Find where the given text appears and provide that cell's center as [X, Y] coordinate. 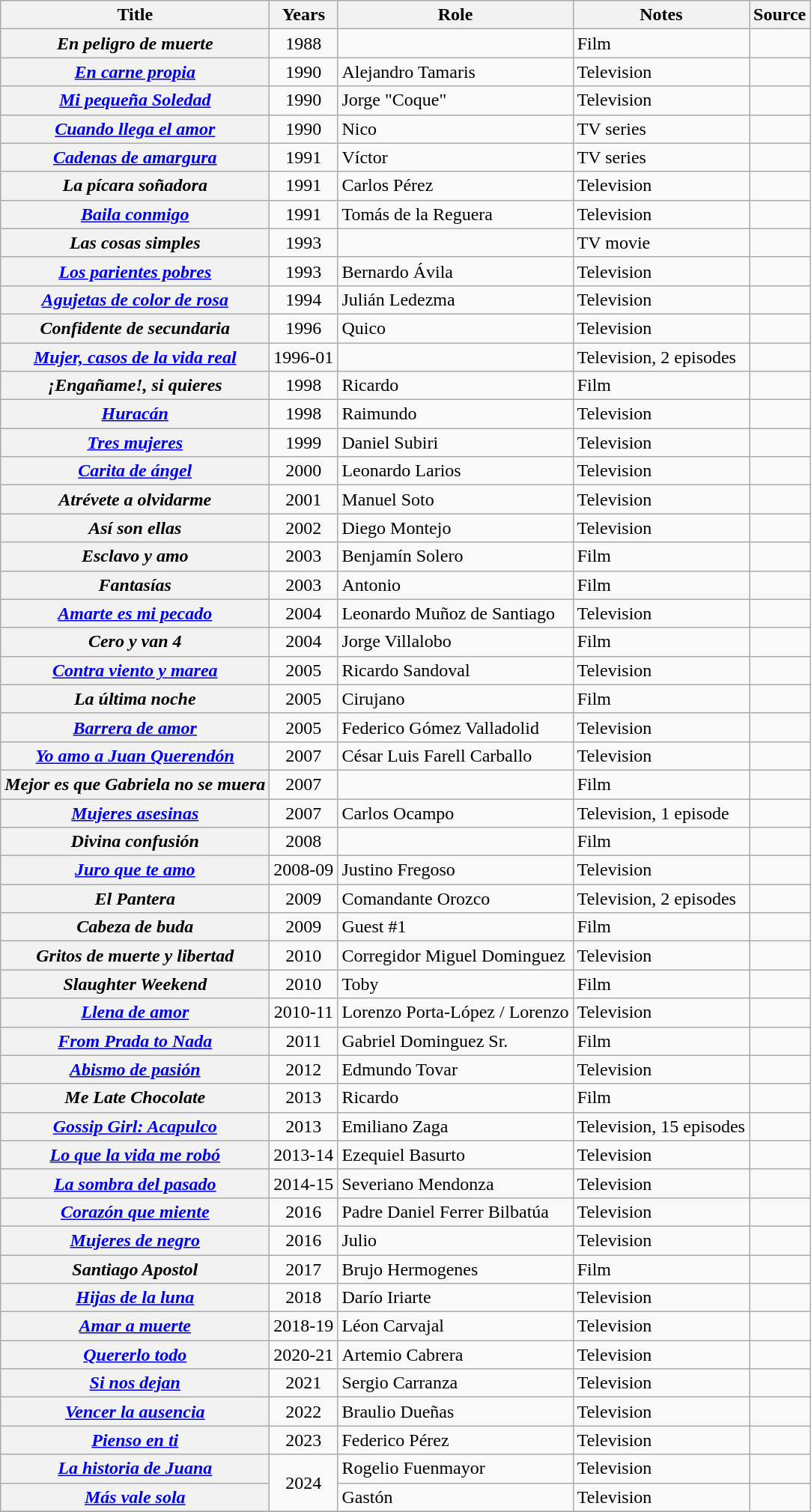
Slaughter Weekend [135, 984]
2008-09 [304, 870]
Gabriel Dominguez Sr. [455, 1041]
2018 [304, 1298]
Agujetas de color de rosa [135, 300]
Role [455, 15]
Ricardo Sandoval [455, 670]
Abismo de pasión [135, 1069]
Juro que te amo [135, 870]
Esclavo y amo [135, 556]
Alejandro Tamaris [455, 72]
Jorge Villalobo [455, 642]
Lo que la vida me robó [135, 1155]
2002 [304, 528]
Yo amo a Juan Querendón [135, 756]
1994 [304, 300]
Rogelio Fuenmayor [455, 1469]
2014-15 [304, 1183]
Cero y van 4 [135, 642]
Diego Montejo [455, 528]
Gossip Girl: Acapulco [135, 1126]
Leonardo Muñoz de Santiago [455, 613]
Carlos Ocampo [455, 813]
Amarte es mi pecado [135, 613]
La historia de Juana [135, 1469]
Carlos Pérez [455, 186]
Cabeza de buda [135, 927]
Confidente de secundaria [135, 328]
1999 [304, 443]
2020-21 [304, 1355]
En carne propia [135, 72]
2017 [304, 1269]
Manuel Soto [455, 500]
¡Engañame!, si quieres [135, 386]
Source [779, 15]
2012 [304, 1069]
Bernardo Ávila [455, 271]
Artemio Cabrera [455, 1355]
2008 [304, 842]
Santiago Apostol [135, 1269]
1996 [304, 328]
Llena de amor [135, 1012]
Title [135, 15]
Leonardo Larios [455, 471]
Huracán [135, 414]
2010-11 [304, 1012]
2018-19 [304, 1326]
Tres mujeres [135, 443]
Mi pequeña Soledad [135, 100]
Gritos de muerte y libertad [135, 956]
Amar a muerte [135, 1326]
Gastón [455, 1497]
Cadenas de amargura [135, 157]
Federico Pérez [455, 1440]
2023 [304, 1440]
2021 [304, 1383]
Comandante Orozco [455, 899]
Así son ellas [135, 528]
Corregidor Miguel Dominguez [455, 956]
Sergio Carranza [455, 1383]
Federico Gómez Valladolid [455, 727]
Léon Carvajal [455, 1326]
Víctor [455, 157]
Brujo Hermogenes [455, 1269]
Cirujano [455, 699]
La pícara soñadora [135, 186]
Me Late Chocolate [135, 1098]
1996-01 [304, 357]
Pienso en ti [135, 1440]
Barrera de amor [135, 727]
Television, 15 episodes [660, 1126]
Daniel Subiri [455, 443]
Tomás de la Reguera [455, 214]
2024 [304, 1483]
Cuando llega el amor [135, 129]
En peligro de muerte [135, 43]
Severiano Mendonza [455, 1183]
Baila conmigo [135, 214]
Carita de ángel [135, 471]
Braulio Dueñas [455, 1412]
Atrévete a olvidarme [135, 500]
Guest #1 [455, 927]
Quererlo todo [135, 1355]
Edmundo Tovar [455, 1069]
Hijas de la luna [135, 1298]
Julián Ledezma [455, 300]
Más vale sola [135, 1497]
Ezequiel Basurto [455, 1155]
Las cosas simples [135, 243]
Padre Daniel Ferrer Bilbatúa [455, 1212]
La última noche [135, 699]
Si nos dejan [135, 1383]
Emiliano Zaga [455, 1126]
Julio [455, 1240]
Los parientes pobres [135, 271]
Years [304, 15]
TV movie [660, 243]
César Luis Farell Carballo [455, 756]
Raimundo [455, 414]
Mujeres asesinas [135, 813]
2013-14 [304, 1155]
El Pantera [135, 899]
Darío Iriarte [455, 1298]
Divina confusión [135, 842]
2022 [304, 1412]
Vencer la ausencia [135, 1412]
From Prada to Nada [135, 1041]
Jorge "Coque" [455, 100]
1988 [304, 43]
Television, 1 episode [660, 813]
Toby [455, 984]
Benjamín Solero [455, 556]
Notes [660, 15]
Fantasías [135, 585]
Contra viento y marea [135, 670]
Justino Fregoso [455, 870]
Mejor es que Gabriela no se muera [135, 784]
2001 [304, 500]
Lorenzo Porta-López / Lorenzo [455, 1012]
Nico [455, 129]
La sombra del pasado [135, 1183]
Corazón que miente [135, 1212]
Antonio [455, 585]
Mujeres de negro [135, 1240]
2011 [304, 1041]
Quico [455, 328]
Mujer, casos de la vida real [135, 357]
2000 [304, 471]
